Detect which cell encompasses the target text, then output its [X, Y] center coordinate. 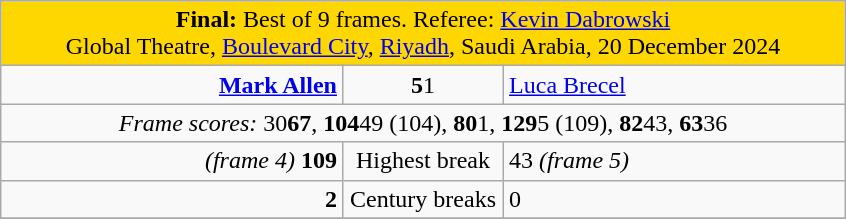
(frame 4) 109 [172, 161]
Century breaks [422, 199]
Final: Best of 9 frames. Referee: Kevin Dabrowski Global Theatre, Boulevard City, Riyadh, Saudi Arabia, 20 December 2024 [422, 34]
Frame scores: 3067, 10449 (104), 801, 1295 (109), 8243, 6336 [422, 123]
2 [172, 199]
Luca Brecel [674, 85]
Highest break [422, 161]
0 [674, 199]
51 [422, 85]
Mark Allen [172, 85]
43 (frame 5) [674, 161]
